Output the [x, y] coordinate of the center of the cell containing the given text.  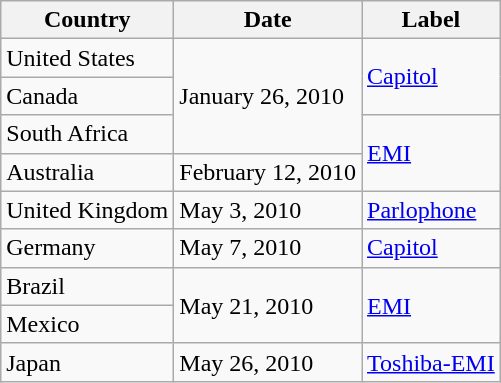
Brazil [88, 286]
Parlophone [432, 210]
Country [88, 20]
Label [432, 20]
January 26, 2010 [268, 96]
Japan [88, 362]
United States [88, 58]
May 21, 2010 [268, 305]
Germany [88, 248]
South Africa [88, 134]
Canada [88, 96]
Mexico [88, 324]
Australia [88, 172]
May 26, 2010 [268, 362]
May 3, 2010 [268, 210]
Date [268, 20]
United Kingdom [88, 210]
May 7, 2010 [268, 248]
Toshiba-EMI [432, 362]
February 12, 2010 [268, 172]
